Find where the given text appears and provide that cell's center as (x, y) coordinate. 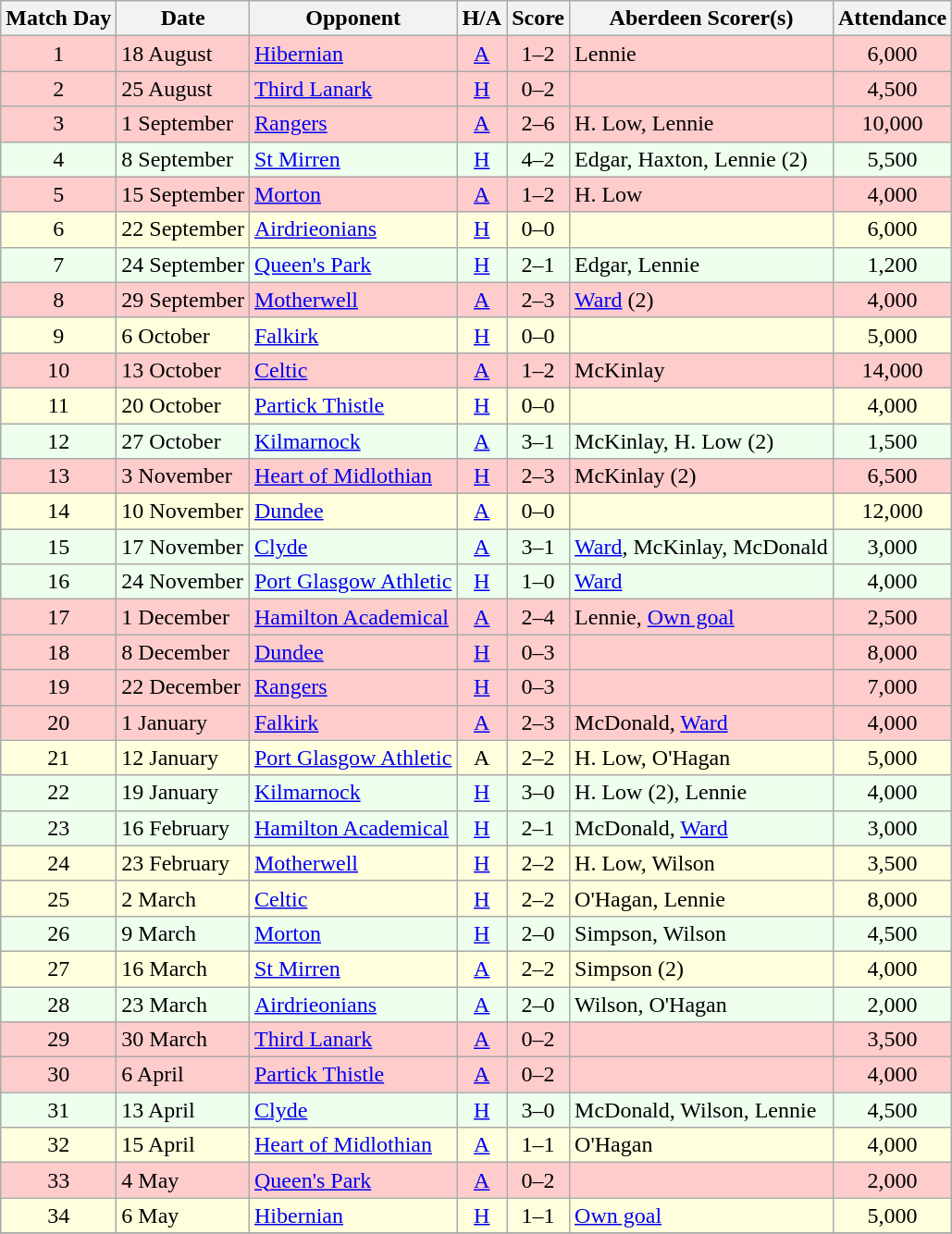
4 May (183, 1180)
28 (59, 1004)
29 September (183, 300)
6 April (183, 1075)
Edgar, Haxton, Lennie (2) (701, 159)
17 November (183, 547)
24 (59, 863)
Lennie, Own goal (701, 617)
10 (59, 370)
31 (59, 1110)
23 February (183, 863)
Aberdeen Scorer(s) (701, 19)
27 October (183, 441)
2–6 (538, 124)
24 September (183, 265)
Simpson, Wilson (701, 933)
15 September (183, 194)
21 (59, 758)
O'Hagan, Lennie (701, 898)
13 April (183, 1110)
McKinlay (2) (701, 476)
4–2 (538, 159)
9 March (183, 933)
9 (59, 335)
6 (59, 229)
H/A (482, 19)
Ward, McKinlay, McDonald (701, 547)
6,500 (892, 476)
O'Hagan (701, 1145)
32 (59, 1145)
16 February (183, 828)
3 November (183, 476)
18 August (183, 54)
H. Low, O'Hagan (701, 758)
18 (59, 652)
Wilson, O'Hagan (701, 1004)
27 (59, 969)
Edgar, Lennie (701, 265)
H. Low (701, 194)
13 October (183, 370)
13 (59, 476)
8 September (183, 159)
2,500 (892, 617)
25 (59, 898)
H. Low (2), Lennie (701, 793)
H. Low, Lennie (701, 124)
5,500 (892, 159)
Own goal (701, 1215)
2 March (183, 898)
1,200 (892, 265)
10 November (183, 512)
29 (59, 1040)
6 May (183, 1215)
10,000 (892, 124)
McKinlay (701, 370)
5 (59, 194)
Ward (701, 582)
Match Day (59, 19)
24 November (183, 582)
1 January (183, 722)
Simpson (2) (701, 969)
14 (59, 512)
23 (59, 828)
30 (59, 1075)
25 August (183, 89)
Attendance (892, 19)
16 (59, 582)
1–0 (538, 582)
16 March (183, 969)
8 (59, 300)
11 (59, 405)
26 (59, 933)
33 (59, 1180)
22 September (183, 229)
34 (59, 1215)
1 December (183, 617)
3 (59, 124)
20 (59, 722)
15 April (183, 1145)
12,000 (892, 512)
Lennie (701, 54)
12 January (183, 758)
20 October (183, 405)
14,000 (892, 370)
1 (59, 54)
4 (59, 159)
19 (59, 687)
8 December (183, 652)
15 (59, 547)
22 (59, 793)
19 January (183, 793)
23 March (183, 1004)
Opponent (352, 19)
1,500 (892, 441)
Score (538, 19)
12 (59, 441)
Ward (2) (701, 300)
30 March (183, 1040)
17 (59, 617)
2 (59, 89)
7 (59, 265)
Date (183, 19)
H. Low, Wilson (701, 863)
McDonald, Wilson, Lennie (701, 1110)
22 December (183, 687)
1 September (183, 124)
6 October (183, 335)
McKinlay, H. Low (2) (701, 441)
7,000 (892, 687)
2–4 (538, 617)
